Find where the given text appears and provide that cell's center as (x, y) coordinate. 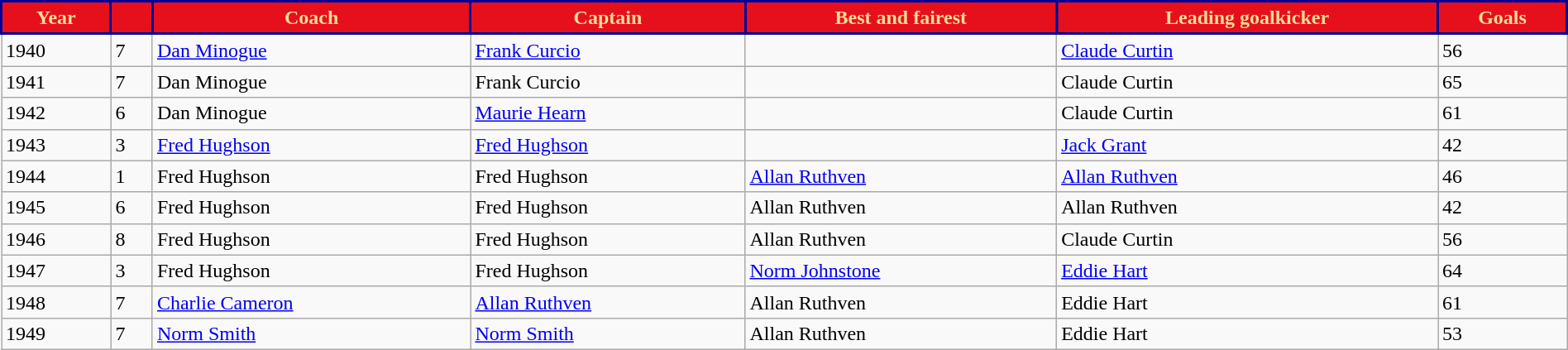
1945 (56, 208)
1948 (56, 302)
1947 (56, 271)
Jack Grant (1247, 145)
Coach (311, 18)
Norm Johnstone (901, 271)
64 (1502, 271)
1942 (56, 113)
65 (1502, 82)
Year (56, 18)
1943 (56, 145)
1944 (56, 176)
Goals (1502, 18)
Leading goalkicker (1247, 18)
1940 (56, 50)
1949 (56, 333)
1946 (56, 239)
Charlie Cameron (311, 302)
Best and fairest (901, 18)
1941 (56, 82)
46 (1502, 176)
Maurie Hearn (608, 113)
1 (131, 176)
8 (131, 239)
Captain (608, 18)
53 (1502, 333)
